Output the (x, y) coordinate of the center of the cell containing the given text.  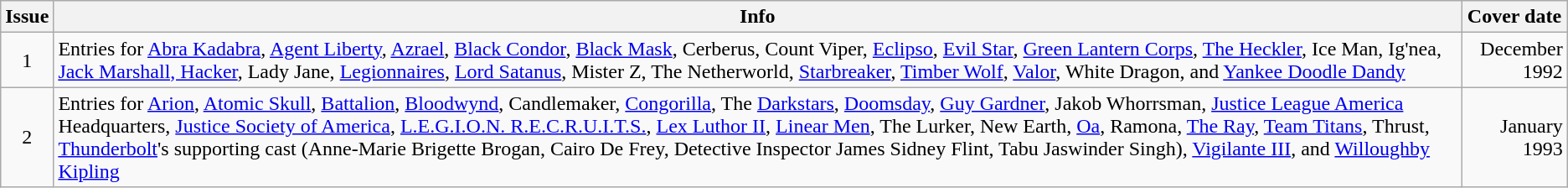
2 (27, 138)
January 1993 (1514, 138)
Issue (27, 17)
Cover date (1514, 17)
Info (757, 17)
1 (27, 60)
December 1992 (1514, 60)
